Detect which cell encompasses the target text, then output its (X, Y) center coordinate. 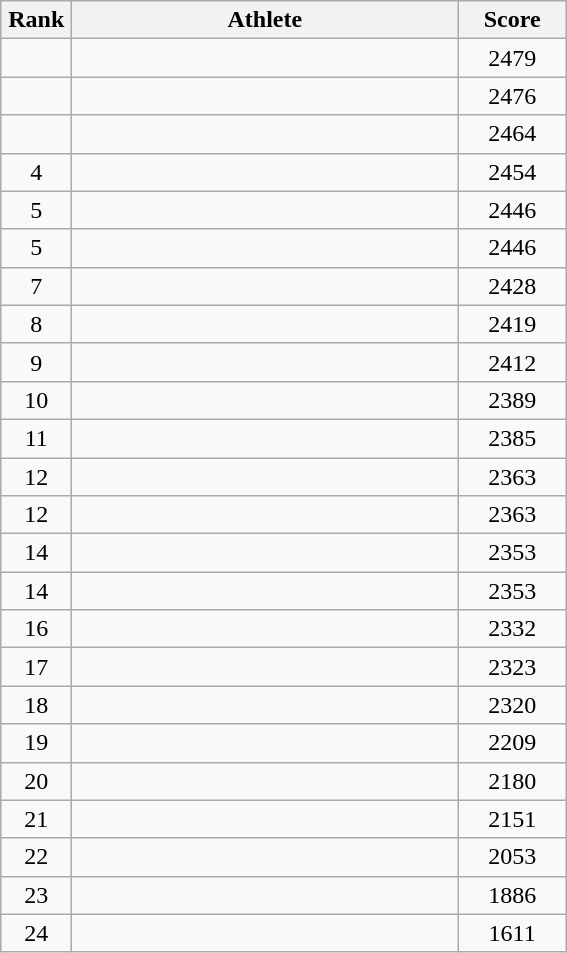
4 (36, 172)
2332 (512, 629)
7 (36, 286)
24 (36, 933)
2476 (512, 96)
Athlete (265, 20)
23 (36, 895)
1886 (512, 895)
20 (36, 781)
Score (512, 20)
2151 (512, 819)
21 (36, 819)
2428 (512, 286)
16 (36, 629)
2320 (512, 705)
8 (36, 324)
2419 (512, 324)
2454 (512, 172)
2180 (512, 781)
17 (36, 667)
9 (36, 362)
19 (36, 743)
2323 (512, 667)
11 (36, 438)
10 (36, 400)
Rank (36, 20)
2479 (512, 58)
2209 (512, 743)
1611 (512, 933)
22 (36, 857)
2464 (512, 134)
2385 (512, 438)
2053 (512, 857)
2389 (512, 400)
2412 (512, 362)
18 (36, 705)
